Return the [x, y] coordinate for the center point of the cell that contains the specified text.  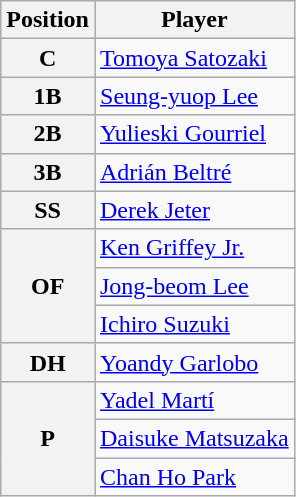
Adrián Beltré [194, 172]
Daisuke Matsuzaka [194, 438]
Tomoya Satozaki [194, 58]
Seung-yuop Lee [194, 96]
DH [48, 362]
Chan Ho Park [194, 477]
Yulieski Gourriel [194, 134]
Position [48, 20]
Yadel Martí [194, 400]
Yoandy Garlobo [194, 362]
Derek Jeter [194, 210]
Player [194, 20]
P [48, 438]
OF [48, 286]
Ichiro Suzuki [194, 324]
C [48, 58]
1B [48, 96]
SS [48, 210]
Jong-beom Lee [194, 286]
2B [48, 134]
3B [48, 172]
Ken Griffey Jr. [194, 248]
